Return the (X, Y) coordinate for the center point of the cell that contains the specified text.  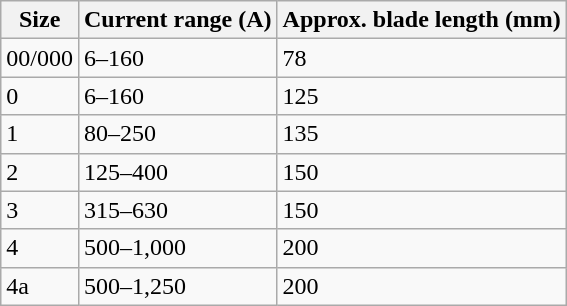
Size (40, 20)
135 (422, 134)
80–250 (178, 134)
0 (40, 96)
315–630 (178, 210)
Approx. blade length (mm) (422, 20)
125 (422, 96)
Current range (A) (178, 20)
3 (40, 210)
2 (40, 172)
1 (40, 134)
4 (40, 248)
78 (422, 58)
00/000 (40, 58)
500–1,000 (178, 248)
125–400 (178, 172)
4a (40, 286)
500–1,250 (178, 286)
